Pinpoint the cell where the given text exists, returning its [x, y] midpoint coordinate. 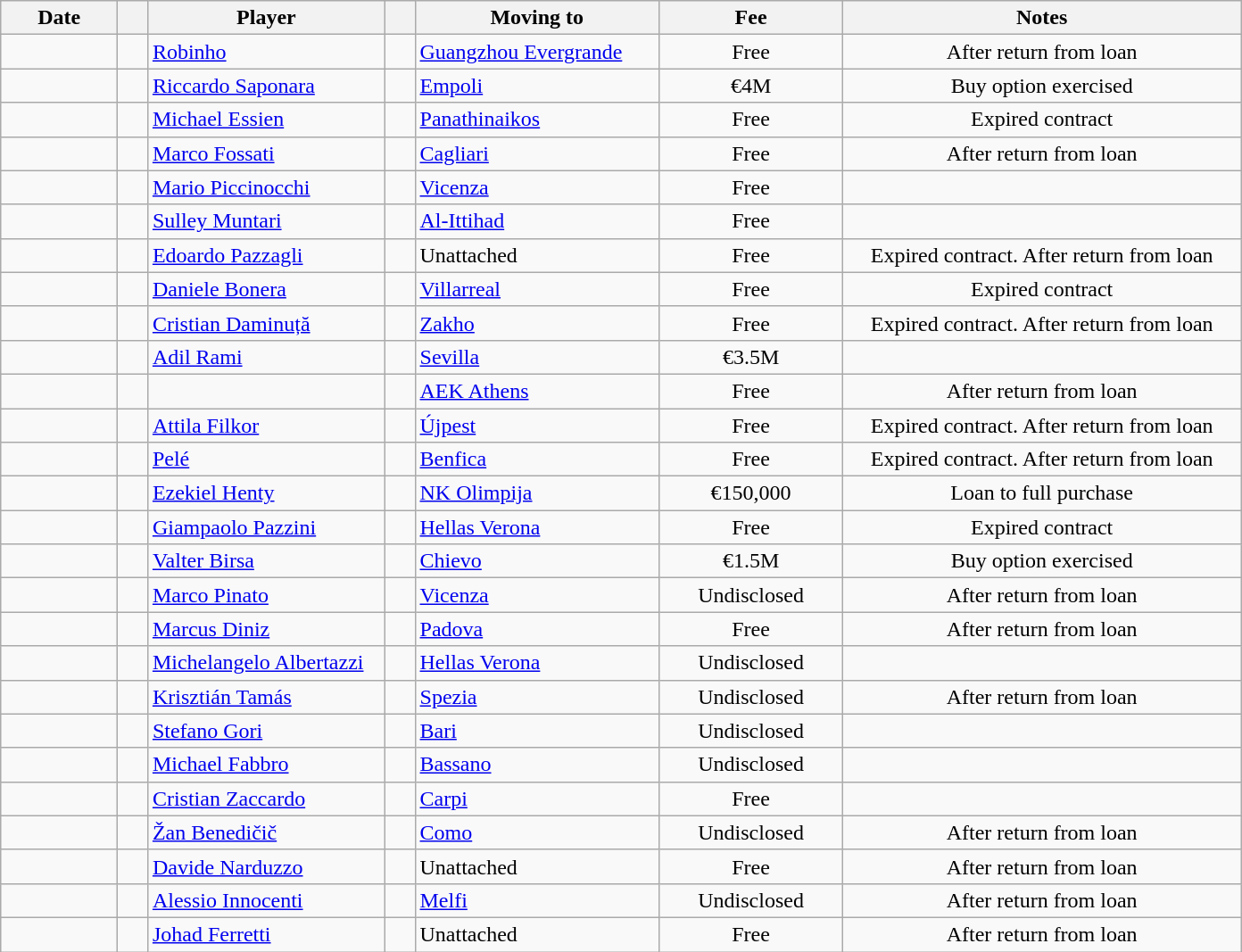
Bari [537, 731]
Benfica [537, 459]
Michael Fabbro [266, 765]
Zakho [537, 323]
Notes [1042, 18]
Carpi [537, 799]
Spezia [537, 697]
€1.5M [751, 561]
Valter Birsa [266, 561]
Michelangelo Albertazzi [266, 663]
Giampaolo Pazzini [266, 527]
Chievo [537, 561]
Loan to full purchase [1042, 493]
Villarreal [537, 289]
Bassano [537, 765]
Újpest [537, 426]
Krisztián Tamás [266, 697]
Player [266, 18]
Robinho [266, 52]
Edoardo Pazzagli [266, 255]
Marco Pinato [266, 595]
Ezekiel Henty [266, 493]
€3.5M [751, 357]
Panathinaikos [537, 120]
Cristian Daminuță [266, 323]
Sulley Muntari [266, 221]
Guangzhou Evergrande [537, 52]
Davide Narduzzo [266, 866]
Fee [751, 18]
Riccardo Saponara [266, 86]
Marco Fossati [266, 153]
Marcus Diniz [266, 629]
Empoli [537, 86]
Attila Filkor [266, 426]
Daniele Bonera [266, 289]
Melfi [537, 900]
Pelé [266, 459]
Stefano Gori [266, 731]
Michael Essien [266, 120]
Žan Benedičič [266, 832]
Al-Ittihad [537, 221]
NK Olimpija [537, 493]
AEK Athens [537, 391]
Date [59, 18]
Padova [537, 629]
€4M [751, 86]
Moving to [537, 18]
Johad Ferretti [266, 934]
Alessio Innocenti [266, 900]
Como [537, 832]
Cristian Zaccardo [266, 799]
Adil Rami [266, 357]
Sevilla [537, 357]
Mario Piccinocchi [266, 187]
€150,000 [751, 493]
Cagliari [537, 153]
